Return [X, Y] of the center of cell containing provided text 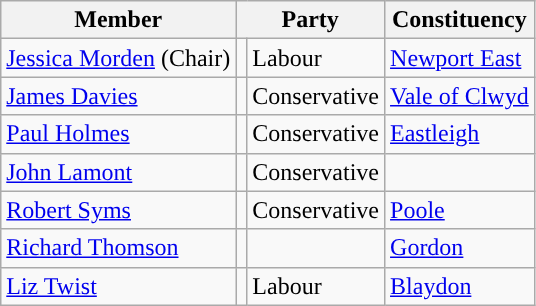
John Lamont [118, 172]
Vale of Clwyd [460, 96]
Constituency [460, 20]
Gordon [460, 248]
Richard Thomson [118, 248]
Newport East [460, 58]
James Davies [118, 96]
Liz Twist [118, 286]
Eastleigh [460, 134]
Robert Syms [118, 210]
Paul Holmes [118, 134]
Jessica Morden (Chair) [118, 58]
Blaydon [460, 286]
Party [310, 20]
Member [118, 20]
Poole [460, 210]
